Identify which cell holds the provided text, then report its (X, Y) central coordinate. 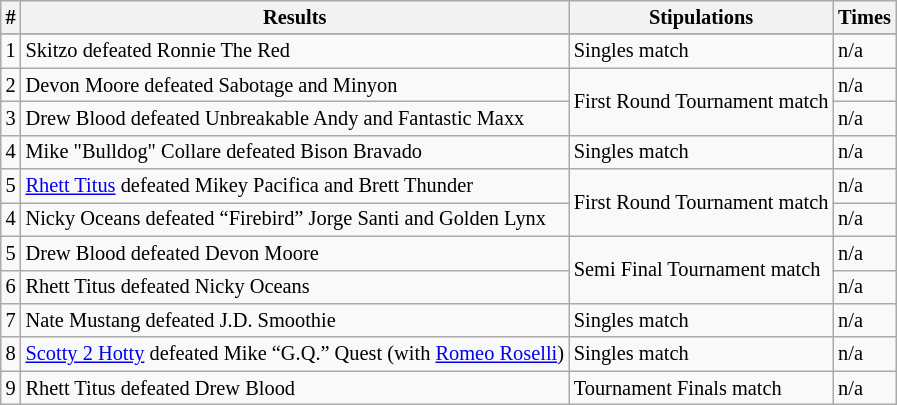
Rhett Titus defeated Drew Blood (295, 388)
2 (11, 85)
1 (11, 51)
Scotty 2 Hotty defeated Mike “G.Q.” Quest (with Romeo Roselli) (295, 354)
3 (11, 118)
Rhett Titus defeated Mikey Pacifica and Brett Thunder (295, 186)
Rhett Titus defeated Nicky Oceans (295, 287)
Nate Mustang defeated J.D. Smoothie (295, 320)
Semi Final Tournament match (701, 270)
Times (864, 17)
Nicky Oceans defeated “Firebird” Jorge Santi and Golden Lynx (295, 219)
9 (11, 388)
Mike "Bulldog" Collare defeated Bison Bravado (295, 152)
Stipulations (701, 17)
8 (11, 354)
Results (295, 17)
Tournament Finals match (701, 388)
# (11, 17)
Drew Blood defeated Unbreakable Andy and Fantastic Maxx (295, 118)
6 (11, 287)
Drew Blood defeated Devon Moore (295, 253)
Skitzo defeated Ronnie The Red (295, 51)
7 (11, 320)
Devon Moore defeated Sabotage and Minyon (295, 85)
